Output the [x, y] coordinate of the center of the cell containing the given text.  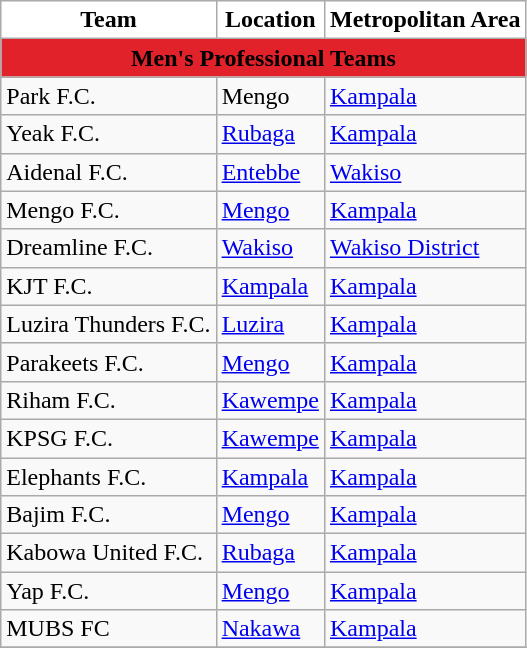
Wakiso District [424, 248]
KPSG F.C. [108, 438]
MUBS FC [108, 629]
Mengo F.C. [108, 210]
Yap F.C. [108, 591]
Elephants F.C. [108, 477]
Parakeets F.C. [108, 362]
Entebbe [270, 172]
Riham F.C. [108, 400]
Men's Professional Teams [264, 58]
Kabowa United F.C. [108, 553]
Yeak F.C. [108, 134]
Team [108, 20]
KJT F.C. [108, 286]
Luzira Thunders F.C. [108, 324]
Location [270, 20]
Bajim F.C. [108, 515]
Metropolitan Area [424, 20]
Dreamline F.C. [108, 248]
Luzira [270, 324]
Park F.C. [108, 96]
Aidenal F.C. [108, 172]
Nakawa [270, 629]
